Detect which cell encompasses the target text, then output its [X, Y] center coordinate. 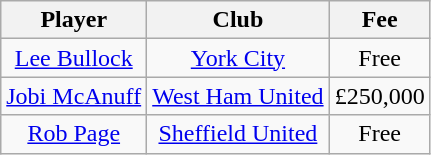
York City [238, 58]
Jobi McAnuff [74, 96]
West Ham United [238, 96]
Sheffield United [238, 134]
Club [238, 20]
£250,000 [380, 96]
Lee Bullock [74, 58]
Fee [380, 20]
Rob Page [74, 134]
Player [74, 20]
